Output the (X, Y) coordinate of the center of the cell containing the given text.  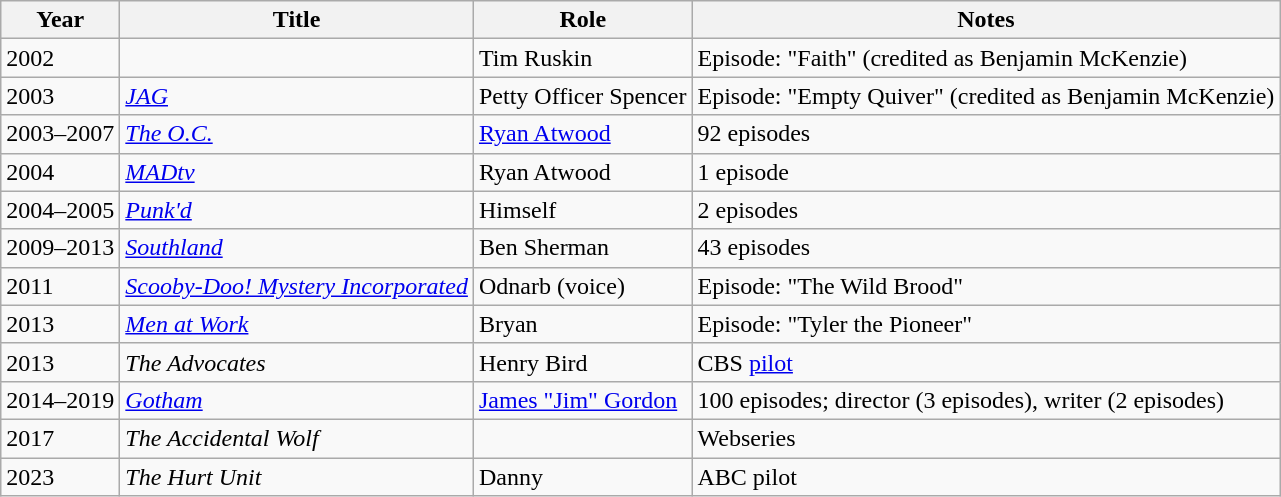
Role (582, 20)
James "Jim" Gordon (582, 400)
2017 (60, 438)
The Advocates (297, 362)
Danny (582, 477)
Bryan (582, 324)
Episode: "Tyler the Pioneer" (986, 324)
JAG (297, 96)
Episode: "Empty Quiver" (credited as Benjamin McKenzie) (986, 96)
92 episodes (986, 134)
Title (297, 20)
2004 (60, 172)
The Hurt Unit (297, 477)
Webseries (986, 438)
Henry Bird (582, 362)
2004–2005 (60, 210)
Men at Work (297, 324)
Notes (986, 20)
2003 (60, 96)
Petty Officer Spencer (582, 96)
43 episodes (986, 248)
Year (60, 20)
Tim Ruskin (582, 58)
Episode: "The Wild Brood" (986, 286)
2014–2019 (60, 400)
2009–2013 (60, 248)
2002 (60, 58)
CBS pilot (986, 362)
2011 (60, 286)
2 episodes (986, 210)
The O.C. (297, 134)
1 episode (986, 172)
MADtv (297, 172)
Episode: "Faith" (credited as Benjamin McKenzie) (986, 58)
Ben Sherman (582, 248)
100 episodes; director (3 episodes), writer (2 episodes) (986, 400)
Himself (582, 210)
Punk'd (297, 210)
2023 (60, 477)
Scooby-Doo! Mystery Incorporated (297, 286)
Odnarb (voice) (582, 286)
2003–2007 (60, 134)
ABC pilot (986, 477)
Southland (297, 248)
Gotham (297, 400)
The Accidental Wolf (297, 438)
